For the text-containing cell, return its midpoint in (X, Y) coordinate format. 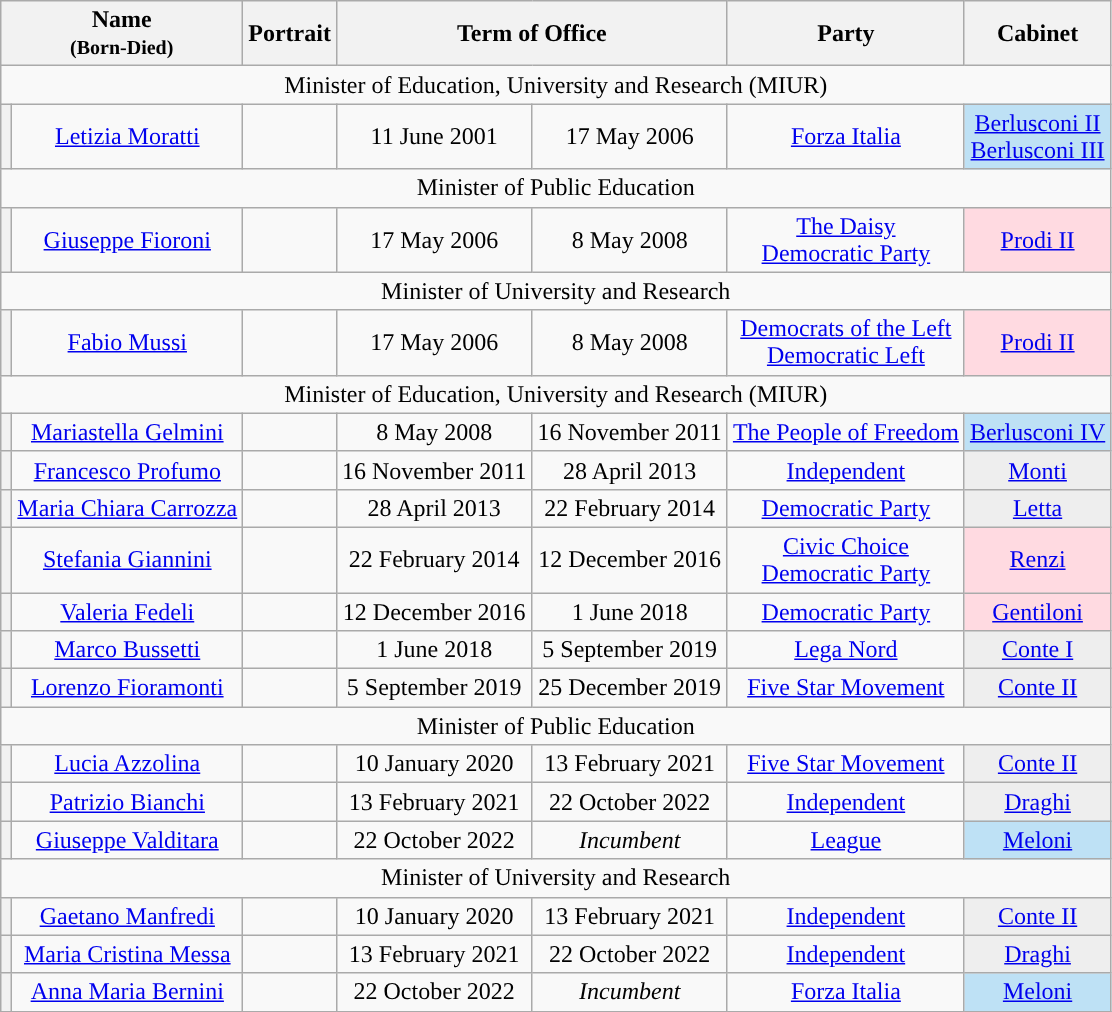
11 June 2001 (434, 136)
Patrizio Bianchi (128, 802)
Berlusconi IV (1037, 432)
The People of Freedom (846, 432)
Democrats of the LeftDemocratic Left (846, 342)
Lorenzo Fioramonti (128, 688)
Letta (1037, 508)
Civic ChoiceDemocratic Party (846, 560)
Lega Nord (846, 650)
Conte I (1037, 650)
25 December 2019 (630, 688)
Party (846, 34)
Valeria Fedeli (128, 611)
League (846, 840)
Stefania Giannini (128, 560)
Giuseppe Valditara (128, 840)
Gaetano Manfredi (128, 916)
Francesco Profumo (128, 470)
Maria Cristina Messa (128, 954)
Giuseppe Fioroni (128, 240)
Gentiloni (1037, 611)
Letizia Moratti (128, 136)
Marco Bussetti (128, 650)
Maria Chiara Carrozza (128, 508)
Mariastella Gelmini (128, 432)
Fabio Mussi (128, 342)
Berlusconi IIBerlusconi III (1037, 136)
The DaisyDemocratic Party (846, 240)
Anna Maria Bernini (128, 992)
Portrait (290, 34)
Renzi (1037, 560)
Lucia Azzolina (128, 764)
Name(Born-Died) (122, 34)
Term of Office (532, 34)
Monti (1037, 470)
Cabinet (1037, 34)
